Output the [X, Y] coordinate of the center of the cell containing the given text.  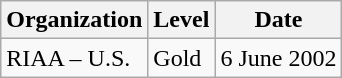
Organization [74, 20]
Date [278, 20]
RIAA – U.S. [74, 58]
6 June 2002 [278, 58]
Gold [182, 58]
Level [182, 20]
